For the text-containing cell, return its midpoint in (x, y) coordinate format. 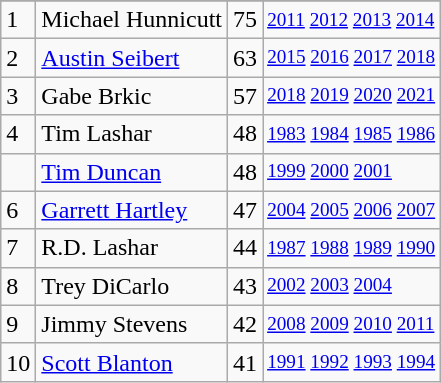
2015 2016 2017 2018 (352, 58)
Michael Hunnicutt (132, 20)
42 (246, 324)
1999 2000 2001 (352, 172)
Garrett Hartley (132, 210)
47 (246, 210)
R.D. Lashar (132, 248)
2018 2019 2020 2021 (352, 96)
6 (18, 210)
1983 1984 1985 1986 (352, 134)
2008 2009 2010 2011 (352, 324)
41 (246, 362)
63 (246, 58)
44 (246, 248)
3 (18, 96)
Tim Duncan (132, 172)
Scott Blanton (132, 362)
7 (18, 248)
8 (18, 286)
4 (18, 134)
1 (18, 20)
Jimmy Stevens (132, 324)
10 (18, 362)
57 (246, 96)
75 (246, 20)
1987 1988 1989 1990 (352, 248)
43 (246, 286)
2 (18, 58)
Austin Seibert (132, 58)
Trey DiCarlo (132, 286)
2011 2012 2013 2014 (352, 20)
Tim Lashar (132, 134)
2004 2005 2006 2007 (352, 210)
2002 2003 2004 (352, 286)
1991 1992 1993 1994 (352, 362)
9 (18, 324)
Gabe Brkic (132, 96)
